Capture the cell that displays the provided text and extract its (X, Y) central coordinate. 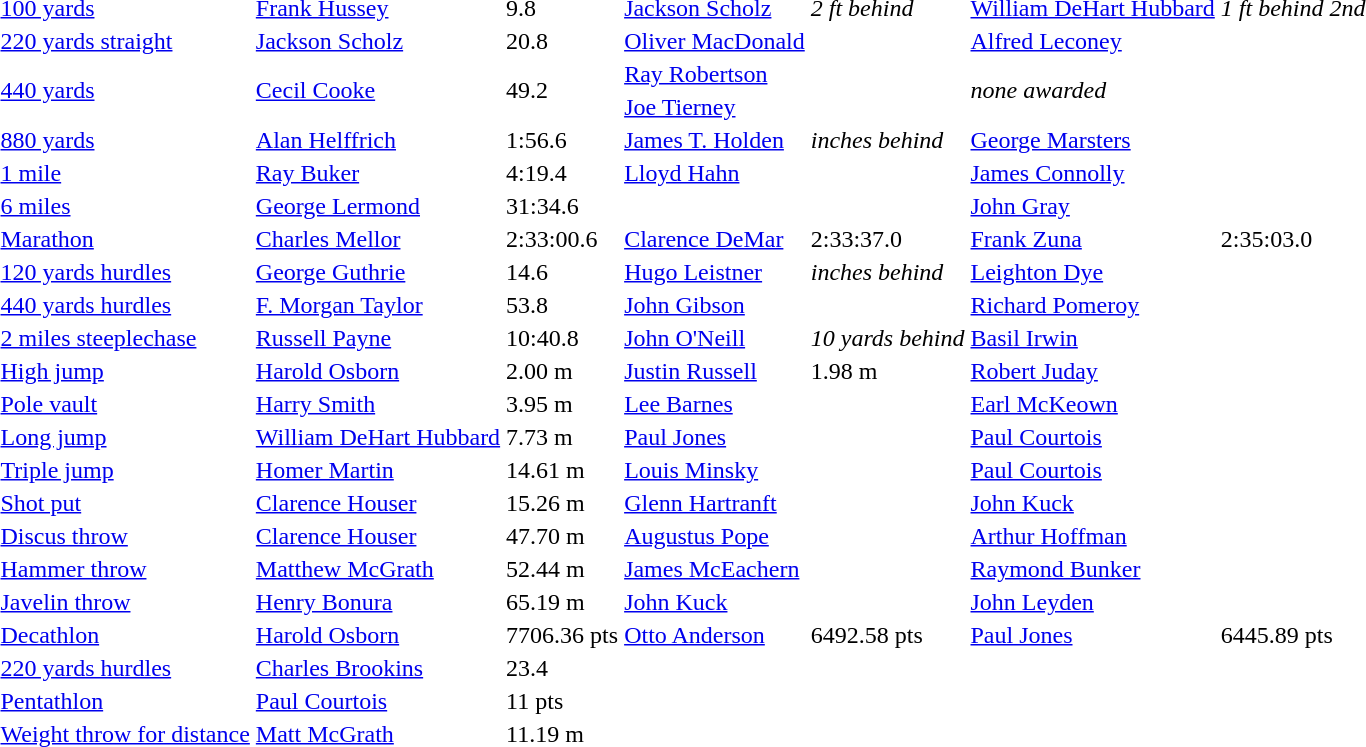
Hugo Leistner (715, 272)
Richard Pomeroy (1092, 305)
47.70 m (562, 536)
Ray Buker (378, 173)
Lloyd Hahn (715, 173)
Earl McKeown (1092, 404)
2:33:00.6 (562, 239)
Oliver MacDonald (715, 41)
Alan Helffrich (378, 140)
Charles Mellor (378, 239)
Henry Bonura (378, 602)
Ray Robertson (715, 74)
23.4 (562, 668)
James McEachern (715, 569)
10 yards behind (888, 338)
Lee Barnes (715, 404)
John Gibson (715, 305)
14.6 (562, 272)
George Guthrie (378, 272)
James T. Holden (715, 140)
Frank Zuna (1092, 239)
Augustus Pope (715, 536)
2.00 m (562, 371)
3.95 m (562, 404)
4:19.4 (562, 173)
52.44 m (562, 569)
15.26 m (562, 503)
Justin Russell (715, 371)
Basil Irwin (1092, 338)
George Marsters (1092, 140)
Robert Juday (1092, 371)
Jackson Scholz (378, 41)
Matthew McGrath (378, 569)
Charles Brookins (378, 668)
Otto Anderson (715, 635)
Raymond Bunker (1092, 569)
65.19 m (562, 602)
31:34.6 (562, 206)
Louis Minsky (715, 470)
Cecil Cooke (378, 90)
1.98 m (888, 371)
Harry Smith (378, 404)
20.8 (562, 41)
6492.58 pts (888, 635)
Glenn Hartranft (715, 503)
Homer Martin (378, 470)
Joe Tierney (715, 107)
William DeHart Hubbard (378, 437)
49.2 (562, 90)
George Lermond (378, 206)
14.61 m (562, 470)
F. Morgan Taylor (378, 305)
7706.36 pts (562, 635)
7.73 m (562, 437)
Clarence DeMar (715, 239)
1:56.6 (562, 140)
10:40.8 (562, 338)
53.8 (562, 305)
John Leyden (1092, 602)
Arthur Hoffman (1092, 536)
John O'Neill (715, 338)
Leighton Dye (1092, 272)
11 pts (562, 701)
Russell Payne (378, 338)
James Connolly (1092, 173)
Alfred Leconey (1092, 41)
John Gray (1092, 206)
2:33:37.0 (888, 239)
